Scan for the cell matching the given text and deliver its [x, y] coordinate at center. 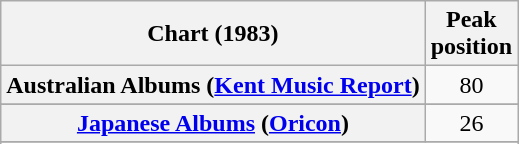
Chart (1983) [213, 34]
26 [471, 123]
80 [471, 85]
Australian Albums (Kent Music Report) [213, 85]
Peakposition [471, 34]
Japanese Albums (Oricon) [213, 123]
